Detect which cell encompasses the target text, then output its (x, y) center coordinate. 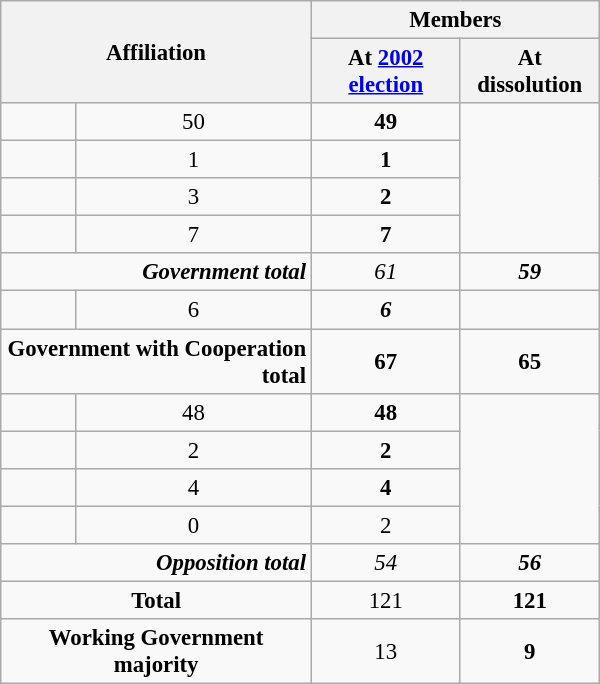
Working Government majority (156, 652)
Government with Cooperation total (156, 362)
67 (386, 362)
At 2002 election (386, 72)
59 (530, 273)
65 (530, 362)
Government total (156, 273)
Opposition total (156, 563)
9 (530, 652)
56 (530, 563)
50 (193, 122)
49 (386, 122)
Members (455, 20)
13 (386, 652)
Affiliation (156, 52)
Total (156, 600)
54 (386, 563)
0 (193, 525)
61 (386, 273)
At dissolution (530, 72)
3 (193, 197)
